For the text-containing cell, return its midpoint in [x, y] coordinate format. 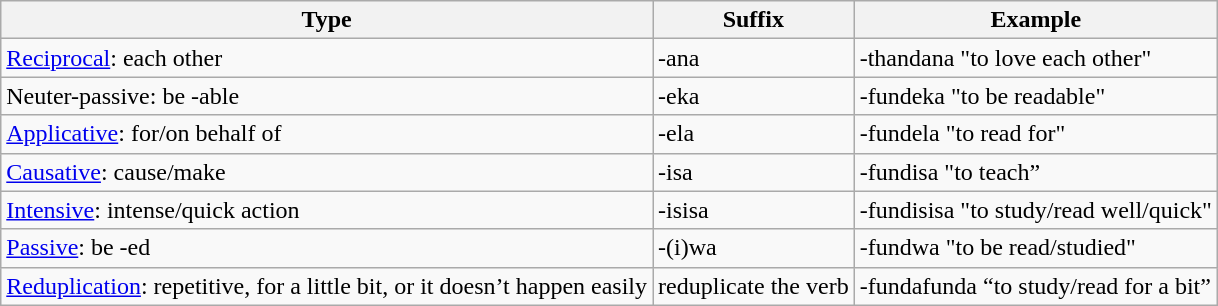
-fundisa "to teach” [1036, 172]
-(i)wa [754, 248]
-thandana "to love each other" [1036, 58]
Suffix [754, 20]
Reduplication: repetitive, for a little bit, or it doesn’t happen easily [327, 286]
Intensive: intense/quick action [327, 210]
-isisa [754, 210]
-eka [754, 96]
-fundwa "to be read/studied" [1036, 248]
reduplicate the verb [754, 286]
-fundafunda “to study/read for a bit” [1036, 286]
-fundisisa "to study/read well/quick" [1036, 210]
-ela [754, 134]
Type [327, 20]
Passive: be -ed [327, 248]
Example [1036, 20]
Reciprocal: each other [327, 58]
-fundeka "to be readable" [1036, 96]
Neuter-passive: be -able [327, 96]
Applicative: for/on behalf of [327, 134]
-fundela "to read for" [1036, 134]
-isa [754, 172]
-ana [754, 58]
Causative: cause/make [327, 172]
